Determine the (X, Y) coordinate at the center of the cell enclosing the given text.  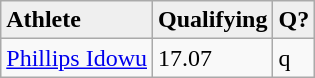
Phillips Idowu (77, 58)
17.07 (213, 58)
Q? (294, 20)
Qualifying (213, 20)
Athlete (77, 20)
q (294, 58)
